Find where the given text appears and provide that cell's center as [X, Y] coordinate. 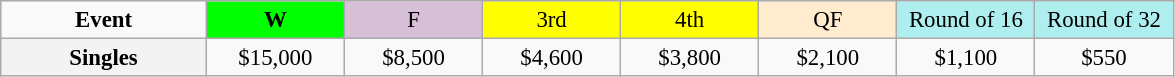
Round of 32 [1104, 20]
$550 [1104, 58]
$15,000 [275, 58]
$8,500 [413, 58]
QF [828, 20]
$3,800 [690, 58]
3rd [552, 20]
Event [104, 20]
$4,600 [552, 58]
W [275, 20]
$2,100 [828, 58]
$1,100 [966, 58]
Singles [104, 58]
Round of 16 [966, 20]
4th [690, 20]
F [413, 20]
